From the cell containing the given text, extract its center point as [x, y] coordinate. 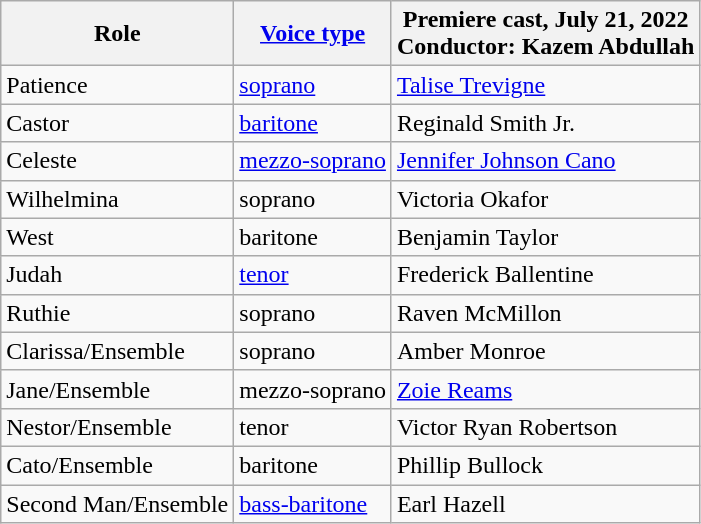
Voice type [313, 34]
Victor Ryan Robertson [545, 427]
Clarissa/Ensemble [118, 351]
Judah [118, 275]
Reginald Smith Jr. [545, 123]
Wilhelmina [118, 199]
Jane/Ensemble [118, 389]
Talise Trevigne [545, 85]
Frederick Ballentine [545, 275]
Cato/Ensemble [118, 465]
Jennifer Johnson Cano [545, 161]
Victoria Okafor [545, 199]
Ruthie [118, 313]
Phillip Bullock [545, 465]
Second Man/Ensemble [118, 503]
West [118, 237]
Benjamin Taylor [545, 237]
Zoie Reams [545, 389]
Role [118, 34]
Raven McMillon [545, 313]
Castor [118, 123]
Amber Monroe [545, 351]
Celeste [118, 161]
Nestor/Ensemble [118, 427]
Earl Hazell [545, 503]
Premiere cast, July 21, 2022Conductor: Kazem Abdullah [545, 34]
Patience [118, 85]
bass-baritone [313, 503]
